Output the [x, y] coordinate of the center of the cell containing the given text.  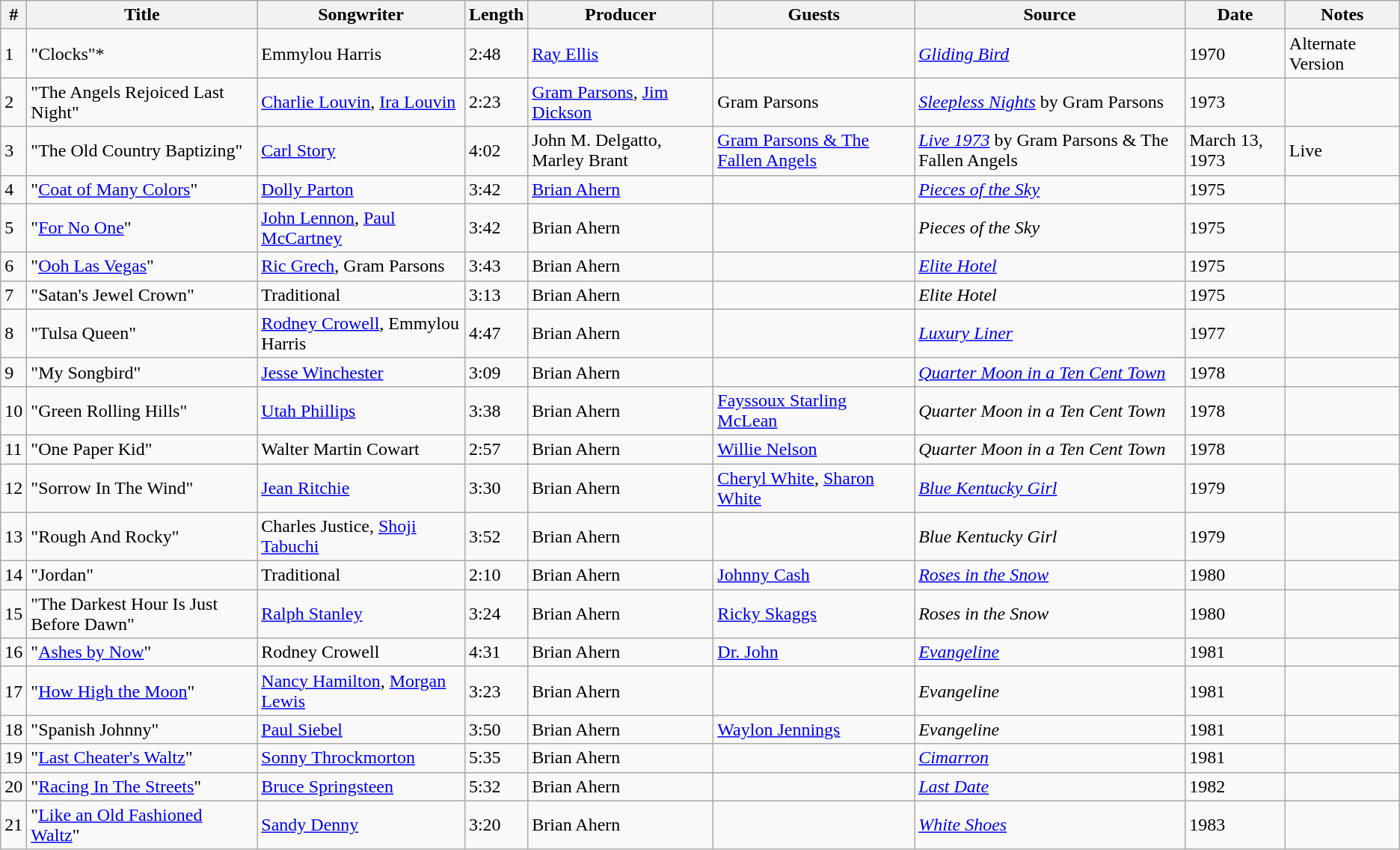
Charlie Louvin, Ira Louvin [361, 102]
6 [13, 266]
"Coat of Many Colors" [142, 189]
1977 [1235, 334]
Live [1342, 151]
3:43 [496, 266]
2:48 [496, 54]
Carl Story [361, 151]
Title [142, 15]
9 [13, 372]
20 [13, 786]
Waylon Jennings [814, 730]
Ric Grech, Gram Parsons [361, 266]
Sandy Denny [361, 825]
"Ooh Las Vegas" [142, 266]
"Racing In The Streets" [142, 786]
Alternate Version [1342, 54]
Rodney Crowell [361, 652]
"How High the Moon" [142, 691]
Luxury Liner [1050, 334]
2:10 [496, 575]
John Lennon, Paul McCartney [361, 227]
3:09 [496, 372]
Charles Justice, Shoji Tabuchi [361, 537]
4 [13, 189]
1 [13, 54]
4:02 [496, 151]
1982 [1235, 786]
18 [13, 730]
Live 1973 by Gram Parsons & The Fallen Angels [1050, 151]
3 [13, 151]
3:30 [496, 488]
8 [13, 334]
Cheryl White, Sharon White [814, 488]
Producer [621, 15]
1983 [1235, 825]
"Spanish Johnny" [142, 730]
Nancy Hamilton, Morgan Lewis [361, 691]
Rodney Crowell, Emmylou Harris [361, 334]
3:13 [496, 295]
17 [13, 691]
Jesse Winchester [361, 372]
Bruce Springsteen [361, 786]
Emmylou Harris [361, 54]
"The Old Country Baptizing" [142, 151]
5:35 [496, 758]
John M. Delgatto, Marley Brant [621, 151]
Gliding Bird [1050, 54]
Source [1050, 15]
3:50 [496, 730]
"The Angels Rejoiced Last Night" [142, 102]
Dolly Parton [361, 189]
Ricky Skaggs [814, 614]
19 [13, 758]
3:24 [496, 614]
"Rough And Rocky" [142, 537]
21 [13, 825]
15 [13, 614]
March 13, 1973 [1235, 151]
Dr. John [814, 652]
"Sorrow In The Wind" [142, 488]
Sleepless Nights by Gram Parsons [1050, 102]
Gram Parsons, Jim Dickson [621, 102]
10 [13, 410]
3:52 [496, 537]
Guests [814, 15]
4:31 [496, 652]
Cimarron [1050, 758]
3:23 [496, 691]
3:38 [496, 410]
Fayssoux Starling McLean [814, 410]
"Jordan" [142, 575]
"The Darkest Hour Is Just Before Dawn" [142, 614]
16 [13, 652]
1973 [1235, 102]
Sonny Throckmorton [361, 758]
11 [13, 449]
Songwriter [361, 15]
"Clocks"* [142, 54]
Johnny Cash [814, 575]
Ralph Stanley [361, 614]
Utah Phillips [361, 410]
"Last Cheater's Waltz" [142, 758]
"Ashes by Now" [142, 652]
5 [13, 227]
"One Paper Kid" [142, 449]
Gram Parsons [814, 102]
3:20 [496, 825]
"My Songbird" [142, 372]
Willie Nelson [814, 449]
Walter Martin Cowart [361, 449]
Ray Ellis [621, 54]
12 [13, 488]
White Shoes [1050, 825]
14 [13, 575]
"Tulsa Queen" [142, 334]
5:32 [496, 786]
1970 [1235, 54]
Date [1235, 15]
Notes [1342, 15]
2 [13, 102]
4:47 [496, 334]
2:57 [496, 449]
"Green Rolling Hills" [142, 410]
Jean Ritchie [361, 488]
# [13, 15]
"For No One" [142, 227]
2:23 [496, 102]
7 [13, 295]
Paul Siebel [361, 730]
"Like an Old Fashioned Waltz" [142, 825]
Gram Parsons & The Fallen Angels [814, 151]
"Satan's Jewel Crown" [142, 295]
13 [13, 537]
Length [496, 15]
Last Date [1050, 786]
